Search for the cell housing the specified text and yield its [X, Y] center coordinate. 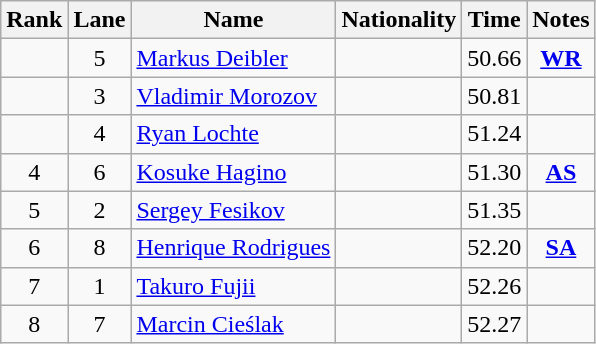
51.24 [494, 134]
52.27 [494, 324]
Vladimir Morozov [234, 96]
Name [234, 20]
3 [100, 96]
51.35 [494, 210]
SA [561, 248]
1 [100, 286]
2 [100, 210]
Sergey Fesikov [234, 210]
Ryan Lochte [234, 134]
Kosuke Hagino [234, 172]
Markus Deibler [234, 58]
52.26 [494, 286]
Henrique Rodrigues [234, 248]
Lane [100, 20]
Rank [34, 20]
52.20 [494, 248]
Marcin Cieślak [234, 324]
51.30 [494, 172]
Takuro Fujii [234, 286]
Time [494, 20]
AS [561, 172]
Nationality [399, 20]
WR [561, 58]
50.66 [494, 58]
50.81 [494, 96]
Notes [561, 20]
